Find where the given text appears and provide that cell's center as [X, Y] coordinate. 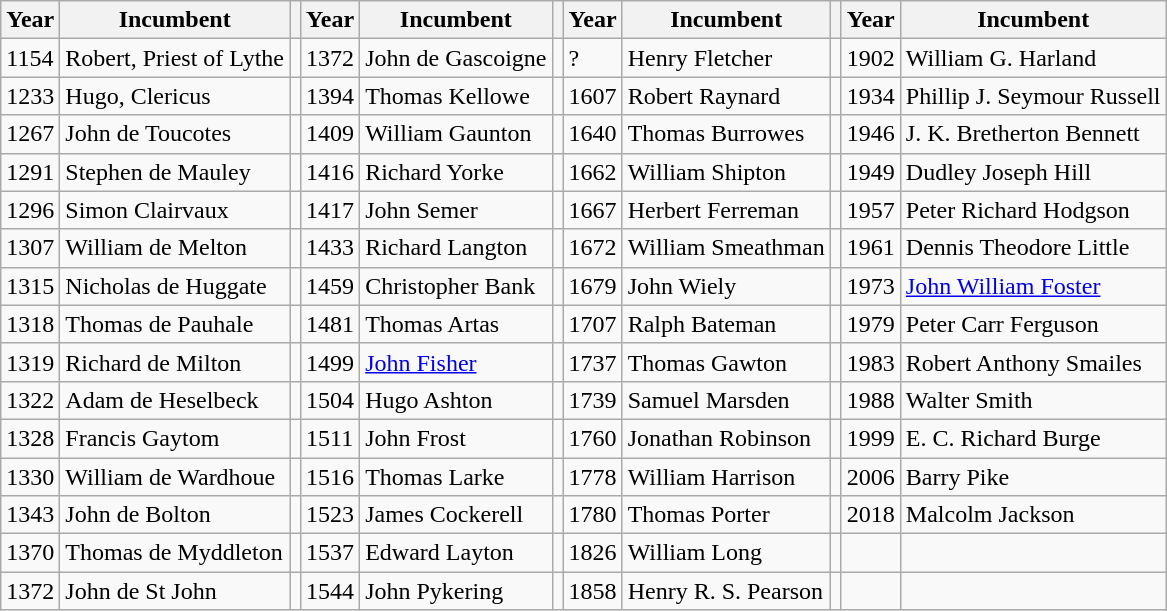
Thomas Burrowes [726, 134]
Edward Layton [456, 553]
Herbert Ferreman [726, 210]
1307 [30, 248]
Thomas Larke [456, 477]
William Long [726, 553]
1370 [30, 553]
John William Foster [1033, 286]
Jonathan Robinson [726, 438]
Robert Anthony Smailes [1033, 362]
1979 [870, 324]
1672 [592, 248]
Peter Richard Hodgson [1033, 210]
1607 [592, 96]
Peter Carr Ferguson [1033, 324]
1296 [30, 210]
Stephen de Mauley [175, 172]
Thomas Gawton [726, 362]
1433 [330, 248]
1902 [870, 58]
1291 [30, 172]
1322 [30, 400]
Thomas Kellowe [456, 96]
J. K. Bretherton Bennett [1033, 134]
1394 [330, 96]
John Pykering [456, 591]
1537 [330, 553]
1499 [330, 362]
1737 [592, 362]
1667 [592, 210]
1233 [30, 96]
1961 [870, 248]
1523 [330, 515]
2006 [870, 477]
1409 [330, 134]
William Harrison [726, 477]
Barry Pike [1033, 477]
1640 [592, 134]
John Wiely [726, 286]
1662 [592, 172]
1416 [330, 172]
Samuel Marsden [726, 400]
1858 [592, 591]
Hugo, Clericus [175, 96]
Henry Fletcher [726, 58]
Francis Gaytom [175, 438]
Simon Clairvaux [175, 210]
1417 [330, 210]
Hugo Ashton [456, 400]
Henry R. S. Pearson [726, 591]
John de Gascoigne [456, 58]
Nicholas de Huggate [175, 286]
1957 [870, 210]
1267 [30, 134]
1949 [870, 172]
John de Toucotes [175, 134]
Richard Yorke [456, 172]
John de Bolton [175, 515]
Thomas Artas [456, 324]
Richard Langton [456, 248]
1973 [870, 286]
Malcolm Jackson [1033, 515]
William Shipton [726, 172]
William de Melton [175, 248]
1826 [592, 553]
2018 [870, 515]
Ralph Bateman [726, 324]
Richard de Milton [175, 362]
1934 [870, 96]
Adam de Heselbeck [175, 400]
1679 [592, 286]
1707 [592, 324]
1481 [330, 324]
Walter Smith [1033, 400]
Dudley Joseph Hill [1033, 172]
1154 [30, 58]
? [592, 58]
1459 [330, 286]
James Cockerell [456, 515]
William de Wardhoue [175, 477]
John de St John [175, 591]
1504 [330, 400]
1315 [30, 286]
1983 [870, 362]
1516 [330, 477]
Thomas de Myddleton [175, 553]
1319 [30, 362]
1318 [30, 324]
1946 [870, 134]
Robert, Priest of Lythe [175, 58]
1999 [870, 438]
1544 [330, 591]
1328 [30, 438]
Christopher Bank [456, 286]
1988 [870, 400]
1780 [592, 515]
1760 [592, 438]
1511 [330, 438]
Robert Raynard [726, 96]
William Smeathman [726, 248]
Phillip J. Seymour Russell [1033, 96]
1739 [592, 400]
1343 [30, 515]
John Frost [456, 438]
E. C. Richard Burge [1033, 438]
Dennis Theodore Little [1033, 248]
Thomas de Pauhale [175, 324]
John Semer [456, 210]
1778 [592, 477]
William G. Harland [1033, 58]
John Fisher [456, 362]
1330 [30, 477]
William Gaunton [456, 134]
Thomas Porter [726, 515]
